Detect which cell encompasses the target text, then output its [X, Y] center coordinate. 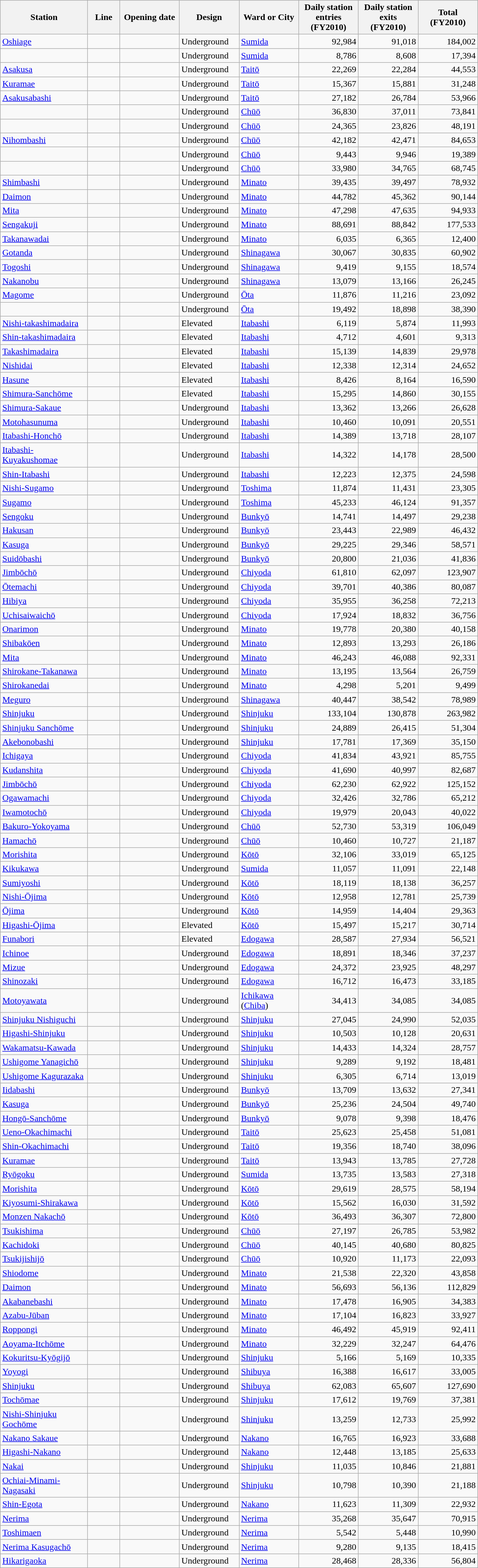
Motoyawata [44, 1000]
Shimura-Sakaue [44, 408]
Ichinoe [44, 953]
Shinozaki [44, 981]
32,426 [328, 798]
Hamachō [44, 840]
38,096 [448, 1146]
Akabanebashi [44, 1301]
11,091 [388, 868]
56,804 [448, 1561]
20,380 [388, 629]
40,022 [448, 812]
Nakano Sakaue [44, 1438]
49,740 [448, 1104]
16,590 [448, 379]
12,314 [388, 365]
85,755 [448, 756]
80,087 [448, 587]
24,652 [448, 365]
Magome [44, 295]
112,829 [448, 1287]
22,989 [388, 530]
30,714 [448, 925]
6,714 [388, 1076]
62,097 [388, 573]
26,415 [388, 728]
40,997 [388, 770]
20,631 [448, 1033]
52,035 [448, 1019]
Total(FY2010) [448, 17]
Sumiyoshi [44, 883]
123,907 [448, 573]
13,195 [328, 671]
34,383 [448, 1301]
31,248 [448, 84]
4,601 [388, 337]
27,341 [448, 1090]
Nishi-takashimadaira [44, 323]
16,617 [388, 1372]
14,178 [388, 455]
29,619 [328, 1189]
14,404 [388, 911]
17,612 [328, 1400]
9,289 [328, 1062]
32,229 [328, 1343]
46,088 [388, 657]
Ichigaya [44, 756]
15,881 [388, 84]
Shimbashi [44, 182]
19,778 [328, 629]
92,984 [328, 41]
10,335 [448, 1358]
Iwamotochō [44, 812]
20,551 [448, 422]
24,504 [388, 1104]
177,533 [448, 225]
29,225 [328, 545]
14,497 [388, 516]
10,798 [328, 1485]
14,322 [328, 455]
78,989 [448, 700]
Togoshi [44, 267]
36,257 [448, 883]
13,564 [388, 671]
48,191 [448, 126]
18,138 [388, 883]
28,575 [388, 1189]
62,922 [388, 784]
14,839 [388, 351]
Nishi-Ōjima [44, 897]
13,259 [328, 1419]
9,443 [328, 154]
40,386 [388, 587]
Station [44, 17]
12,448 [328, 1452]
9,419 [328, 267]
130,878 [388, 714]
Funabori [44, 939]
Shin-Okachimachi [44, 1146]
8,608 [388, 56]
82,687 [448, 770]
10,990 [448, 1532]
Ward or City [269, 17]
Asakusa [44, 70]
73,841 [448, 112]
Higashi-Shinjuku [44, 1033]
13,709 [328, 1090]
12,223 [328, 474]
13,785 [388, 1160]
Higashi-Nakano [44, 1452]
18,574 [448, 267]
15,367 [328, 84]
21,187 [448, 840]
10,920 [328, 1259]
Toshimaen [44, 1532]
22,932 [448, 1504]
27,318 [448, 1175]
10,390 [388, 1485]
34,413 [328, 1000]
25,739 [448, 897]
36,756 [448, 615]
40,680 [388, 1245]
13,079 [328, 281]
26,759 [448, 671]
Hibiya [44, 601]
6,305 [328, 1076]
36,493 [328, 1217]
Tsukijishijō [44, 1259]
28,500 [448, 455]
70,915 [448, 1518]
14,389 [328, 436]
52,730 [328, 826]
25,623 [328, 1132]
18,898 [388, 309]
Takashimadaira [44, 351]
16,712 [328, 981]
125,152 [448, 784]
24,365 [328, 126]
65,125 [448, 854]
Nishidai [44, 365]
Yoyogi [44, 1372]
39,701 [328, 587]
Oshiage [44, 41]
Shin-Itabashi [44, 474]
62,083 [328, 1386]
44,553 [448, 70]
Higashi-Ōjima [44, 925]
10,503 [328, 1033]
Suidōbashi [44, 559]
4,298 [328, 686]
61,810 [328, 573]
Ushigome Kagurazaka [44, 1076]
17,394 [448, 56]
16,473 [388, 981]
68,745 [448, 168]
21,036 [388, 559]
40,158 [448, 629]
8,786 [328, 56]
21,881 [448, 1466]
16,030 [388, 1203]
14,959 [328, 911]
13,293 [388, 643]
Onarimon [44, 629]
Kokuritsu-Kyōgijō [44, 1358]
15,497 [328, 925]
Nerima Kasugachō [44, 1547]
6,035 [328, 239]
13,185 [388, 1452]
Monzen Nakachō [44, 1217]
11,993 [448, 323]
Gotanda [44, 253]
26,186 [448, 643]
Kiyosumi-Shirakawa [44, 1203]
Nihombashi [44, 140]
72,800 [448, 1217]
80,825 [448, 1245]
16,923 [388, 1438]
46,492 [328, 1329]
9,398 [388, 1118]
Kudanshita [44, 770]
15,139 [328, 351]
10,727 [388, 840]
Shirokanedai [44, 686]
30,155 [448, 393]
35,647 [388, 1518]
44,782 [328, 197]
34,765 [388, 168]
Mizue [44, 967]
20,043 [388, 812]
37,381 [448, 1400]
51,081 [448, 1132]
9,135 [388, 1547]
Ueno-Okachimachi [44, 1132]
14,433 [328, 1048]
91,018 [388, 41]
12,733 [388, 1419]
23,443 [328, 530]
16,388 [328, 1372]
Iidabashi [44, 1090]
Aoyama-Itchōme [44, 1343]
36,307 [388, 1217]
Itabashi-Kuyakushomae [44, 455]
78,932 [448, 182]
Ochiai-Minami-Nagasaki [44, 1485]
15,295 [328, 393]
45,362 [388, 197]
Meguro [44, 700]
13,583 [388, 1175]
Uchisaiwaichō [44, 615]
47,298 [328, 211]
65,607 [388, 1386]
53,982 [448, 1231]
36,830 [328, 112]
Hasune [44, 379]
4,712 [328, 337]
5,542 [328, 1532]
41,690 [328, 770]
28,757 [448, 1048]
184,002 [448, 41]
8,426 [328, 379]
39,497 [388, 182]
41,836 [448, 559]
11,035 [328, 1466]
18,415 [448, 1547]
23,305 [448, 488]
Ryōgoku [44, 1175]
Sugamo [44, 502]
Shinjuku Sanchōme [44, 728]
Shin-Egota [44, 1504]
65,212 [448, 798]
Tsukishima [44, 1231]
26,784 [388, 98]
42,182 [328, 140]
25,458 [388, 1132]
27,197 [328, 1231]
12,893 [328, 643]
84,653 [448, 140]
17,369 [388, 742]
19,389 [448, 154]
33,980 [328, 168]
94,933 [448, 211]
11,309 [388, 1504]
13,266 [388, 408]
24,598 [448, 474]
62,230 [328, 784]
12,375 [388, 474]
91,357 [448, 502]
11,876 [328, 295]
11,216 [388, 295]
18,740 [388, 1146]
38,542 [388, 700]
12,338 [328, 365]
17,478 [328, 1301]
9,078 [328, 1118]
24,372 [328, 967]
Hongō-Sanchōme [44, 1118]
Sengakuji [44, 225]
5,201 [388, 686]
13,362 [328, 408]
5,874 [388, 323]
32,247 [388, 1343]
22,269 [328, 70]
41,834 [328, 756]
26,245 [448, 281]
33,688 [448, 1438]
Shirokane-Takanawa [44, 671]
9,155 [388, 267]
Ogawamachi [44, 798]
14,860 [388, 393]
6,119 [328, 323]
10,846 [388, 1466]
17,781 [328, 742]
106,049 [448, 826]
29,346 [388, 545]
5,169 [388, 1358]
46,243 [328, 657]
Bakuro-Yokoyama [44, 826]
13,735 [328, 1175]
17,924 [328, 615]
Kachidoki [44, 1245]
88,691 [328, 225]
28,107 [448, 436]
37,237 [448, 953]
Nakai [44, 1466]
15,217 [388, 925]
10,128 [388, 1033]
53,966 [448, 98]
5,166 [328, 1358]
18,891 [328, 953]
35,955 [328, 601]
48,297 [448, 967]
Shinjuku Nishiguchi [44, 1019]
5,448 [388, 1532]
Wakamatsu-Kawada [44, 1048]
12,781 [388, 897]
9,313 [448, 337]
Shiodome [44, 1273]
39,435 [328, 182]
Asakusabashi [44, 98]
21,188 [448, 1485]
14,324 [388, 1048]
14,741 [328, 516]
64,476 [448, 1343]
12,958 [328, 897]
29,363 [448, 911]
22,148 [448, 868]
16,905 [388, 1301]
29,978 [448, 351]
25,633 [448, 1452]
Ōtemachi [44, 587]
27,182 [328, 98]
19,492 [328, 309]
11,874 [328, 488]
45,919 [388, 1329]
60,902 [448, 253]
88,842 [388, 225]
27,045 [328, 1019]
56,136 [388, 1287]
133,104 [328, 714]
28,587 [328, 939]
Nishi-Sugamo [44, 488]
29,238 [448, 516]
16,765 [328, 1438]
19,979 [328, 812]
9,946 [388, 154]
26,785 [388, 1231]
51,304 [448, 728]
19,769 [388, 1400]
13,718 [388, 436]
19,356 [328, 1146]
18,481 [448, 1062]
Hakusan [44, 530]
11,173 [388, 1259]
25,236 [328, 1104]
Daily station exits(FY2010) [388, 17]
9,499 [448, 686]
23,826 [388, 126]
40,145 [328, 1245]
Shimura-Sanchōme [44, 393]
9,192 [388, 1062]
90,144 [448, 197]
Hikarigaoka [44, 1561]
Line [104, 17]
13,943 [328, 1160]
56,521 [448, 939]
263,982 [448, 714]
Itabashi-Honchō [44, 436]
33,005 [448, 1372]
28,336 [388, 1561]
58,571 [448, 545]
6,365 [388, 239]
Tochōmae [44, 1400]
21,538 [328, 1273]
47,635 [388, 211]
42,471 [388, 140]
18,476 [448, 1118]
46,432 [448, 530]
53,319 [388, 826]
45,233 [328, 502]
32,106 [328, 854]
43,921 [388, 756]
38,390 [448, 309]
16,823 [388, 1315]
43,858 [448, 1273]
12,400 [448, 239]
17,104 [328, 1315]
18,119 [328, 883]
46,124 [388, 502]
Ōjima [44, 911]
25,992 [448, 1419]
Shibakōen [44, 643]
24,990 [388, 1019]
36,258 [388, 601]
31,592 [448, 1203]
8,164 [388, 379]
Azabu-Jūban [44, 1315]
Sengoku [44, 516]
13,166 [388, 281]
35,150 [448, 742]
27,934 [388, 939]
127,690 [448, 1386]
Opening date [150, 17]
30,835 [388, 253]
Ichikawa (Chiba) [269, 1000]
Motohasunuma [44, 422]
Daily station entries(FY2010) [328, 17]
92,331 [448, 657]
30,067 [328, 253]
Ushigome Yanagichō [44, 1062]
92,411 [448, 1329]
40,447 [328, 700]
13,019 [448, 1076]
22,284 [388, 70]
28,468 [328, 1561]
Takanawadai [44, 239]
37,011 [388, 112]
33,927 [448, 1315]
72,213 [448, 601]
Design [209, 17]
Nakanobu [44, 281]
27,728 [448, 1160]
Nishi-Shinjuku Gochōme [44, 1419]
18,346 [388, 953]
23,925 [388, 967]
11,057 [328, 868]
58,194 [448, 1189]
13,632 [388, 1090]
18,832 [388, 615]
33,019 [388, 854]
56,693 [328, 1287]
11,431 [388, 488]
32,786 [388, 798]
24,889 [328, 728]
23,092 [448, 295]
10,091 [388, 422]
35,268 [328, 1518]
15,562 [328, 1203]
22,320 [388, 1273]
9,280 [328, 1547]
33,185 [448, 981]
26,628 [448, 408]
11,623 [328, 1504]
Akebonobashi [44, 742]
Shin-takashimadaira [44, 337]
22,093 [448, 1259]
Kikukawa [44, 868]
20,800 [328, 559]
Roppongi [44, 1329]
